Provide the (X, Y) coordinate of the cell's center where the given text is located.  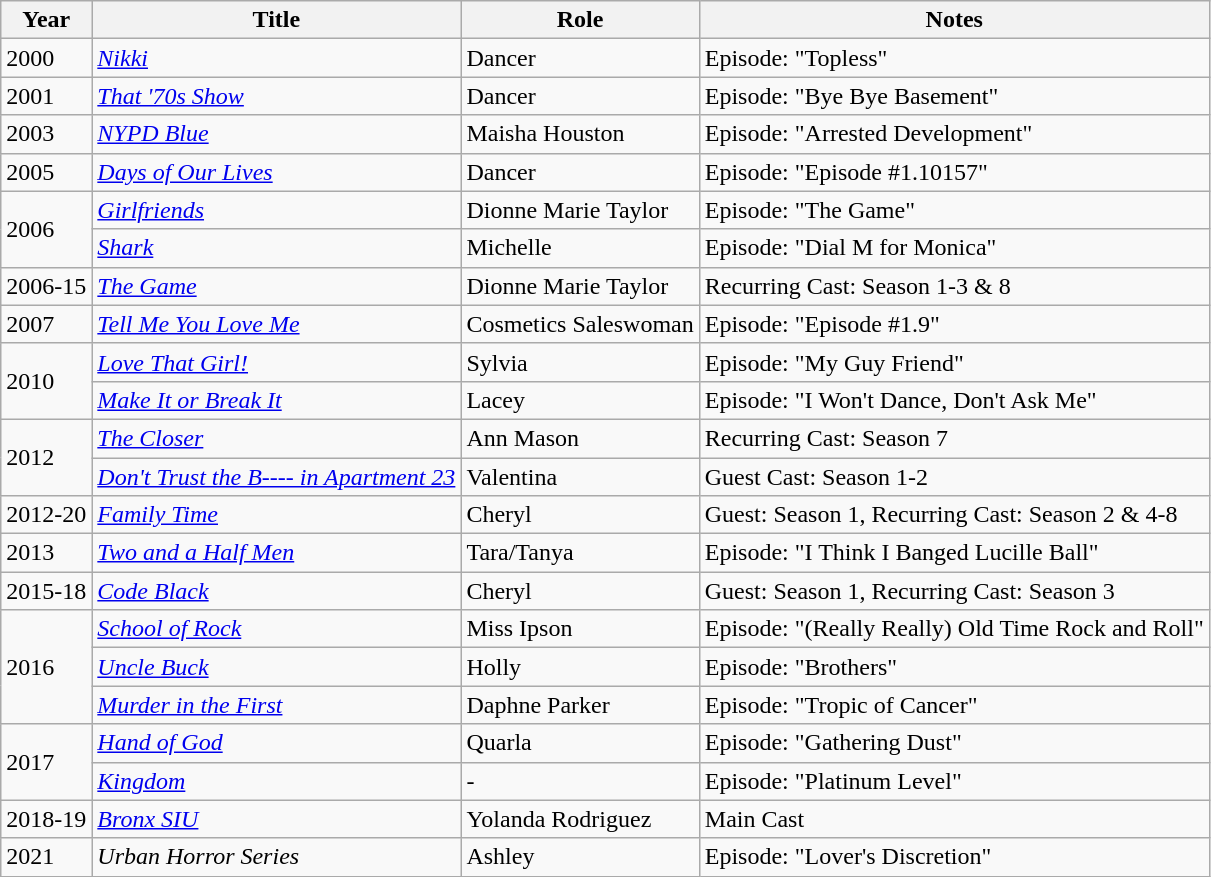
Main Cast (954, 819)
Episode: "The Game" (954, 210)
Days of Our Lives (276, 172)
Episode: "Platinum Level" (954, 781)
Episode: "Dial M for Monica" (954, 248)
Recurring Cast: Season 7 (954, 438)
2015-18 (46, 591)
Episode: "Tropic of Cancer" (954, 705)
2018-19 (46, 819)
Michelle (580, 248)
Episode: "I Think I Banged Lucille Ball" (954, 553)
Kingdom (276, 781)
2016 (46, 667)
Role (580, 20)
Holly (580, 667)
Sylvia (580, 362)
2003 (46, 134)
Daphne Parker (580, 705)
Episode: "Episode #1.9" (954, 324)
2001 (46, 96)
Cosmetics Saleswoman (580, 324)
Year (46, 20)
Two and a Half Men (276, 553)
Notes (954, 20)
Episode: "(Really Really) Old Time Rock and Roll" (954, 629)
- (580, 781)
The Game (276, 286)
Urban Horror Series (276, 857)
NYPD Blue (276, 134)
Episode: "Bye Bye Basement" (954, 96)
2013 (46, 553)
Maisha Houston (580, 134)
The Closer (276, 438)
Episode: "Arrested Development" (954, 134)
Title (276, 20)
Girlfriends (276, 210)
2000 (46, 58)
Love That Girl! (276, 362)
Ashley (580, 857)
Guest: Season 1, Recurring Cast: Season 2 & 4-8 (954, 515)
Episode: "Gathering Dust" (954, 743)
Yolanda Rodriguez (580, 819)
2010 (46, 381)
2012-20 (46, 515)
Recurring Cast: Season 1-3 & 8 (954, 286)
2007 (46, 324)
Guest: Season 1, Recurring Cast: Season 3 (954, 591)
2006 (46, 229)
2005 (46, 172)
School of Rock (276, 629)
Code Black (276, 591)
Tell Me You Love Me (276, 324)
Hand of God (276, 743)
Episode: "Brothers" (954, 667)
Nikki (276, 58)
Episode: "Topless" (954, 58)
Miss Ipson (580, 629)
Bronx SIU (276, 819)
2021 (46, 857)
Guest Cast: Season 1-2 (954, 477)
Ann Mason (580, 438)
Episode: "I Won't Dance, Don't Ask Me" (954, 400)
Make It or Break It (276, 400)
2017 (46, 762)
Episode: "Lover's Discretion" (954, 857)
2006-15 (46, 286)
Episode: "Episode #1.10157" (954, 172)
Valentina (580, 477)
Episode: "My Guy Friend" (954, 362)
Tara/Tanya (580, 553)
2012 (46, 457)
Murder in the First (276, 705)
Quarla (580, 743)
Uncle Buck (276, 667)
Lacey (580, 400)
Shark (276, 248)
That '70s Show (276, 96)
Family Time (276, 515)
Don't Trust the B---- in Apartment 23 (276, 477)
